Capture the cell that displays the provided text and extract its (X, Y) central coordinate. 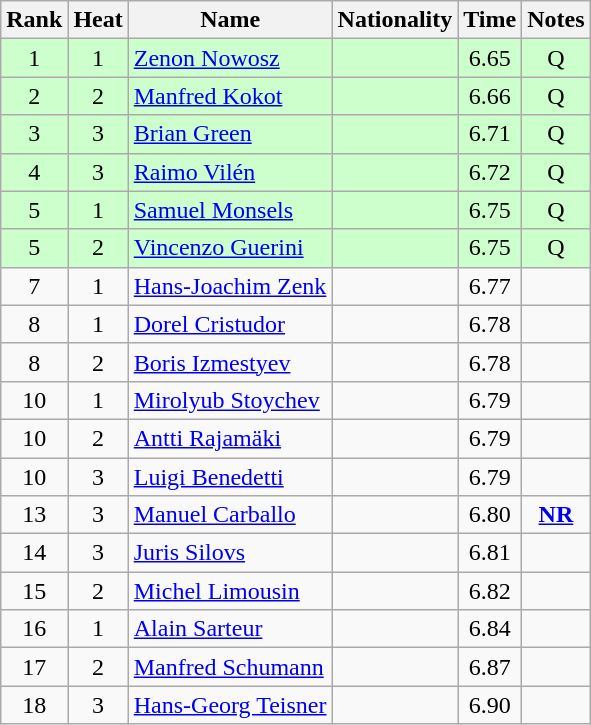
Hans-Georg Teisner (230, 705)
6.65 (490, 58)
Nationality (395, 20)
4 (34, 172)
6.80 (490, 515)
Zenon Nowosz (230, 58)
Vincenzo Guerini (230, 248)
16 (34, 629)
Samuel Monsels (230, 210)
Raimo Vilén (230, 172)
13 (34, 515)
6.66 (490, 96)
Hans-Joachim Zenk (230, 286)
6.81 (490, 553)
Name (230, 20)
Brian Green (230, 134)
7 (34, 286)
Manfred Schumann (230, 667)
Boris Izmestyev (230, 362)
17 (34, 667)
Dorel Cristudor (230, 324)
6.77 (490, 286)
15 (34, 591)
6.82 (490, 591)
NR (556, 515)
6.84 (490, 629)
Manuel Carballo (230, 515)
Rank (34, 20)
Time (490, 20)
Alain Sarteur (230, 629)
Michel Limousin (230, 591)
Luigi Benedetti (230, 477)
Antti Rajamäki (230, 438)
Juris Silovs (230, 553)
18 (34, 705)
Manfred Kokot (230, 96)
6.72 (490, 172)
6.71 (490, 134)
14 (34, 553)
Mirolyub Stoychev (230, 400)
Notes (556, 20)
6.90 (490, 705)
6.87 (490, 667)
Heat (98, 20)
